Pinpoint the cell where the given text exists, returning its [x, y] midpoint coordinate. 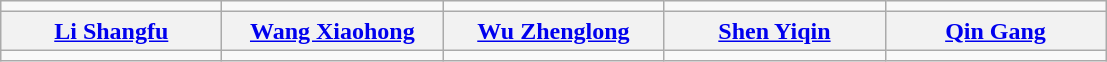
Wu Zhenglong [554, 31]
Shen Yiqin [774, 31]
Qin Gang [996, 31]
Li Shangfu [112, 31]
Wang Xiaohong [332, 31]
